Capture the cell that displays the provided text and extract its (x, y) central coordinate. 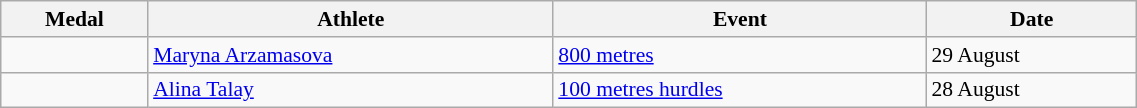
Maryna Arzamasova (350, 55)
Medal (74, 19)
800 metres (740, 55)
Athlete (350, 19)
Date (1031, 19)
Event (740, 19)
100 metres hurdles (740, 90)
Alina Talay (350, 90)
29 August (1031, 55)
28 August (1031, 90)
